Return the (X, Y) coordinate for the center point of the cell that contains the specified text.  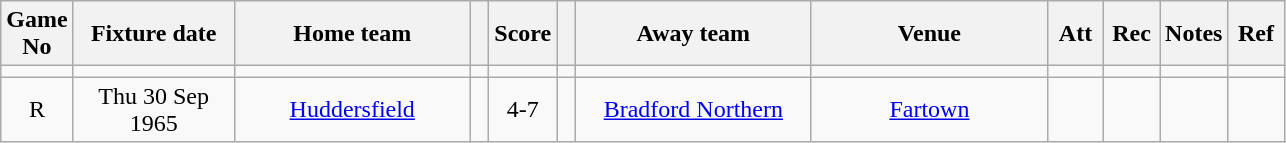
Home team (352, 34)
Huddersfield (352, 110)
Rec (1132, 34)
Notes (1194, 34)
Away team (693, 34)
Bradford Northern (693, 110)
4-7 (523, 110)
Game No (37, 34)
Thu 30 Sep 1965 (154, 110)
Att (1075, 34)
Venue (929, 34)
Fartown (929, 110)
Fixture date (154, 34)
Ref (1256, 34)
R (37, 110)
Score (523, 34)
